Search for the cell housing the specified text and yield its (x, y) center coordinate. 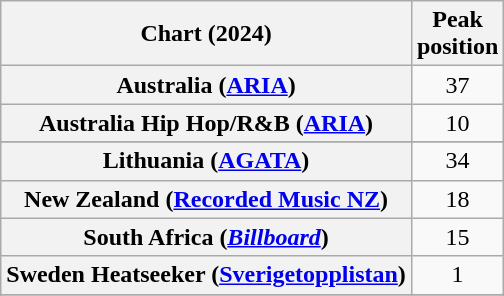
37 (457, 85)
Australia (ARIA) (206, 85)
1 (457, 275)
34 (457, 161)
Australia Hip Hop/R&B (ARIA) (206, 123)
15 (457, 237)
Chart (2024) (206, 34)
Lithuania (AGATA) (206, 161)
Sweden Heatseeker (Sverigetopplistan) (206, 275)
Peakposition (457, 34)
18 (457, 199)
South Africa (Billboard) (206, 237)
New Zealand (Recorded Music NZ) (206, 199)
10 (457, 123)
